Determine the (x, y) coordinate at the center of the cell enclosing the given text.  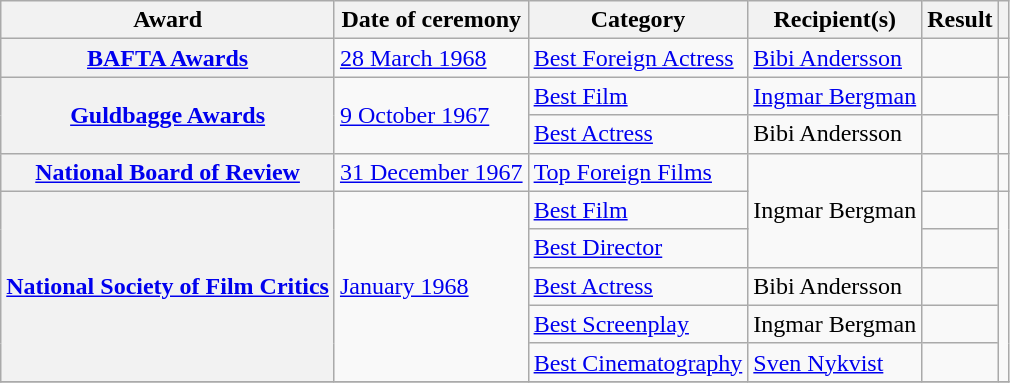
Best Cinematography (638, 362)
Award (168, 20)
9 October 1967 (431, 115)
Category (638, 20)
Top Foreign Films (638, 172)
Best Screenplay (638, 324)
National Society of Film Critics (168, 286)
BAFTA Awards (168, 58)
National Board of Review (168, 172)
31 December 1967 (431, 172)
Sven Nykvist (835, 362)
Recipient(s) (835, 20)
Best Director (638, 248)
January 1968 (431, 286)
Guldbagge Awards (168, 115)
Best Foreign Actress (638, 58)
Result (960, 20)
Date of ceremony (431, 20)
28 March 1968 (431, 58)
